Locate the cell with the specified text and output its [X, Y] center coordinate. 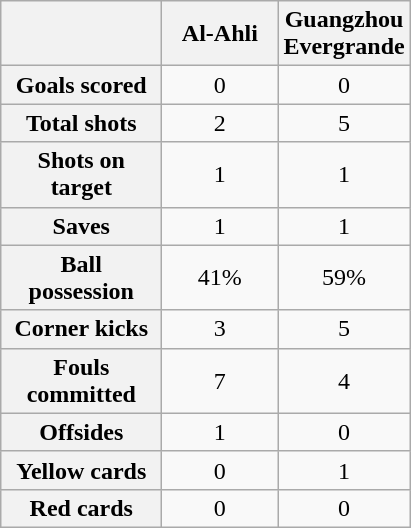
Al-Ahli [220, 34]
Corner kicks [82, 329]
Shots on target [82, 174]
7 [220, 380]
Saves [82, 226]
3 [220, 329]
Yellow cards [82, 470]
4 [344, 380]
Offsides [82, 432]
2 [220, 123]
Ball possession [82, 278]
Total shots [82, 123]
Red cards [82, 508]
59% [344, 278]
41% [220, 278]
Fouls committed [82, 380]
Guangzhou Evergrande [344, 34]
Goals scored [82, 85]
